For the text-containing cell, return its midpoint in [X, Y] coordinate format. 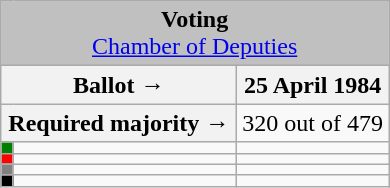
Ballot → [119, 85]
320 out of 479 [313, 123]
25 April 1984 [313, 85]
Required majority → [119, 123]
VotingChamber of Deputies [195, 34]
